Pinpoint the cell where the given text exists, returning its [x, y] midpoint coordinate. 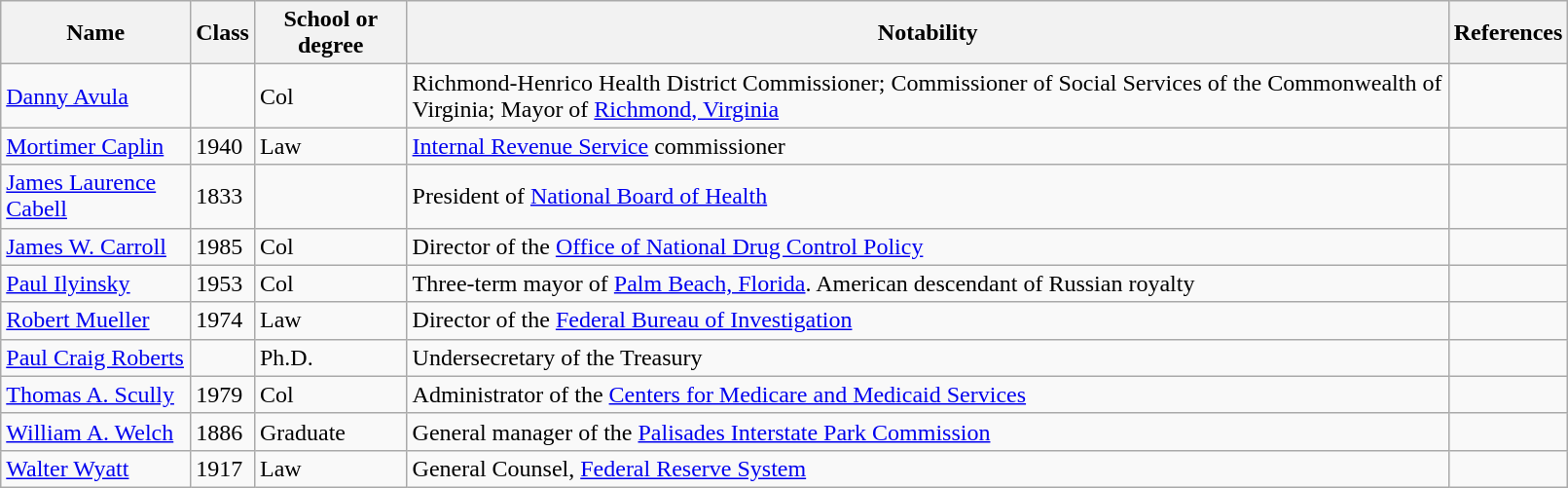
School or degree [331, 33]
President of National Board of Health [928, 197]
References [1509, 33]
Director of the Office of National Drug Control Policy [928, 246]
Administrator of the Centers for Medicare and Medicaid Services [928, 394]
William A. Welch [95, 432]
Richmond-Henrico Health District Commissioner; Commissioner of Social Services of the Commonwealth of Virginia; Mayor of Richmond, Virginia [928, 95]
1985 [223, 246]
Notability [928, 33]
1917 [223, 469]
1974 [223, 320]
1953 [223, 283]
General Counsel, Federal Reserve System [928, 469]
1940 [223, 146]
Graduate [331, 432]
General manager of the Palisades Interstate Park Commission [928, 432]
Internal Revenue Service commissioner [928, 146]
Class [223, 33]
Walter Wyatt [95, 469]
Robert Mueller [95, 320]
Ph.D. [331, 357]
James Laurence Cabell [95, 197]
Director of the Federal Bureau of Investigation [928, 320]
1979 [223, 394]
Name [95, 33]
1833 [223, 197]
Thomas A. Scully [95, 394]
Undersecretary of the Treasury [928, 357]
James W. Carroll [95, 246]
Paul Craig Roberts [95, 357]
Danny Avula [95, 95]
Paul Ilyinsky [95, 283]
Mortimer Caplin [95, 146]
Three-term mayor of Palm Beach, Florida. American descendant of Russian royalty [928, 283]
1886 [223, 432]
